Determine the [X, Y] coordinate at the center of the cell enclosing the given text.  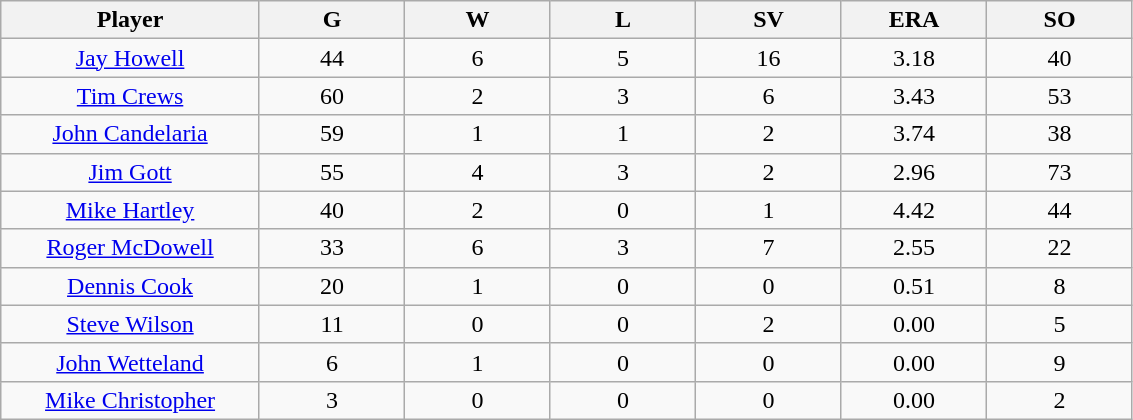
20 [332, 286]
ERA [914, 20]
Tim Crews [130, 96]
4 [478, 172]
John Candelaria [130, 134]
2.55 [914, 248]
3.43 [914, 96]
Roger McDowell [130, 248]
7 [768, 248]
9 [1060, 362]
53 [1060, 96]
Jim Gott [130, 172]
38 [1060, 134]
2.96 [914, 172]
Steve Wilson [130, 324]
4.42 [914, 210]
G [332, 20]
Mike Hartley [130, 210]
L [622, 20]
3.18 [914, 58]
0.51 [914, 286]
16 [768, 58]
22 [1060, 248]
W [478, 20]
59 [332, 134]
3.74 [914, 134]
Dennis Cook [130, 286]
8 [1060, 286]
11 [332, 324]
73 [1060, 172]
SO [1060, 20]
Mike Christopher [130, 400]
SV [768, 20]
55 [332, 172]
33 [332, 248]
John Wetteland [130, 362]
Jay Howell [130, 58]
60 [332, 96]
Player [130, 20]
